Extract the (x, y) coordinate from the center of the cell holding the provided text.  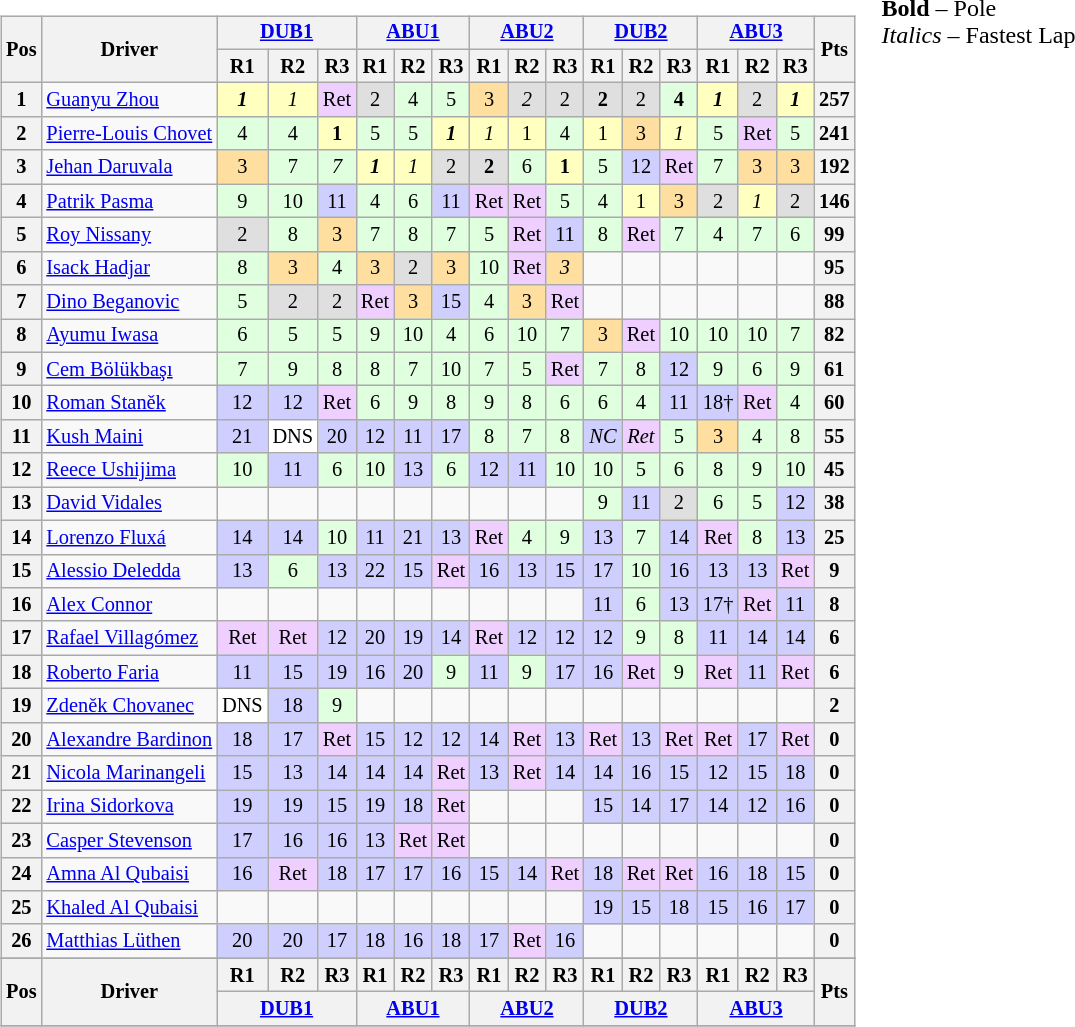
Alex Connor (129, 605)
Alexandre Bardinon (129, 739)
NC (603, 437)
Patrik Pasma (129, 201)
Ayumu Iwasa (129, 336)
Casper Stevenson (129, 840)
26 (21, 941)
95 (834, 268)
Jehan Daruvala (129, 167)
Matthias Lüthen (129, 941)
24 (21, 874)
257 (834, 100)
Nicola Marinangeli (129, 773)
45 (834, 470)
82 (834, 336)
60 (834, 403)
Roy Nissany (129, 235)
88 (834, 302)
17† (718, 605)
Roman Staněk (129, 403)
23 (21, 840)
Cem Bölükbaşı (129, 369)
241 (834, 134)
Alessio Deledda (129, 571)
Dino Beganovic (129, 302)
Kush Maini (129, 437)
Reece Ushijima (129, 470)
18† (718, 403)
Isack Hadjar (129, 268)
55 (834, 437)
192 (834, 167)
Guanyu Zhou (129, 100)
Rafael Villagómez (129, 638)
146 (834, 201)
99 (834, 235)
38 (834, 504)
Khaled Al Qubaisi (129, 908)
David Vidales (129, 504)
Zdeněk Chovanec (129, 706)
Lorenzo Fluxá (129, 537)
Roberto Faria (129, 672)
Amna Al Qubaisi (129, 874)
Pierre-Louis Chovet (129, 134)
61 (834, 369)
Irina Sidorkova (129, 807)
